For the text-containing cell, return its midpoint in (X, Y) coordinate format. 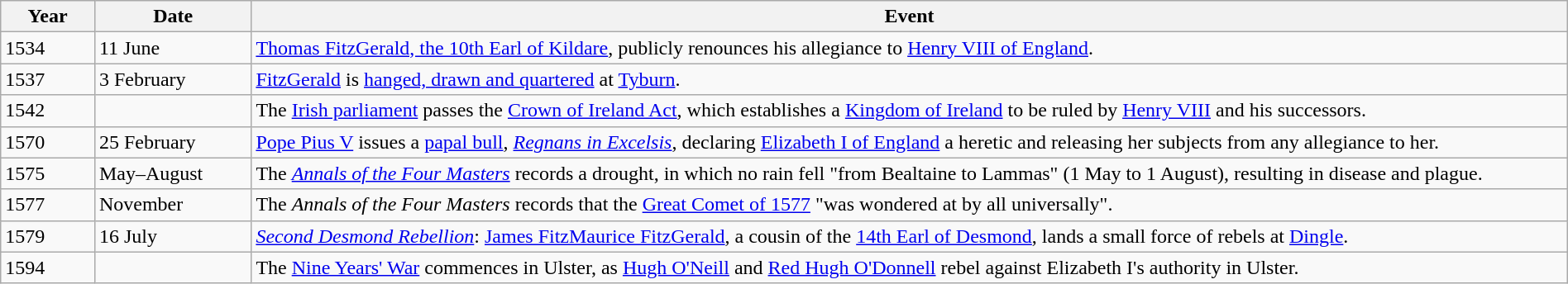
The Annals of the Four Masters records that the Great Comet of 1577 "was wondered at by all universally". (910, 205)
1570 (48, 142)
May–August (172, 173)
1575 (48, 173)
1542 (48, 111)
1534 (48, 48)
16 July (172, 236)
11 June (172, 48)
Thomas FitzGerald, the 10th Earl of Kildare, publicly renounces his allegiance to Henry VIII of England. (910, 48)
3 February (172, 79)
1579 (48, 236)
1577 (48, 205)
1537 (48, 79)
November (172, 205)
25 February (172, 142)
1594 (48, 267)
Event (910, 17)
The Irish parliament passes the Crown of Ireland Act, which establishes a Kingdom of Ireland to be ruled by Henry VIII and his successors. (910, 111)
Second Desmond Rebellion: James FitzMaurice FitzGerald, a cousin of the 14th Earl of Desmond, lands a small force of rebels at Dingle. (910, 236)
Year (48, 17)
The Nine Years' War commences in Ulster, as Hugh O'Neill and Red Hugh O'Donnell rebel against Elizabeth I's authority in Ulster. (910, 267)
Date (172, 17)
FitzGerald is hanged, drawn and quartered at Tyburn. (910, 79)
